Identify which cell holds the provided text, then report its (X, Y) central coordinate. 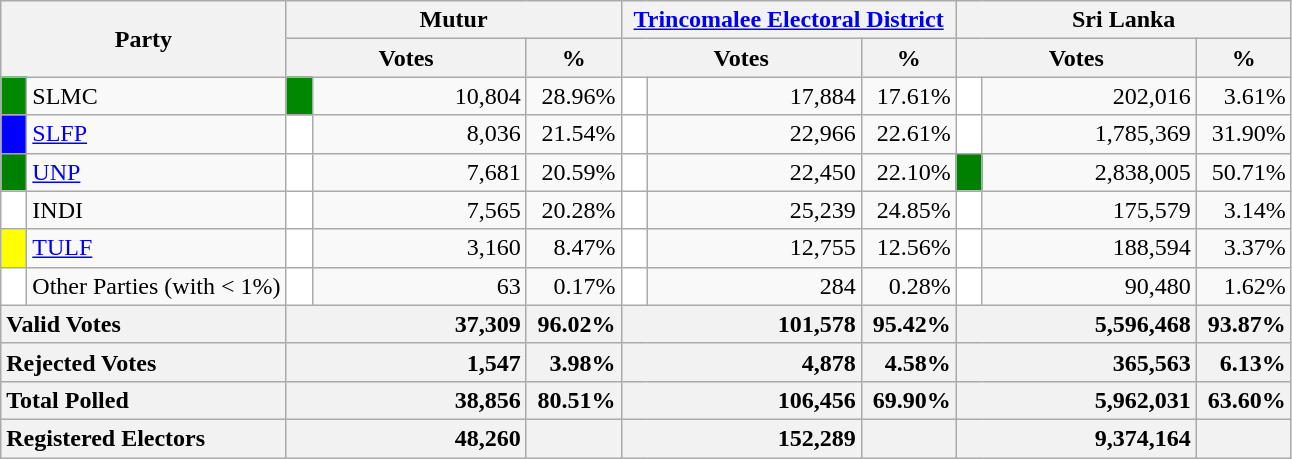
50.71% (1244, 172)
Total Polled (144, 400)
0.17% (574, 286)
37,309 (406, 324)
3.37% (1244, 248)
3,160 (419, 248)
0.28% (908, 286)
3.14% (1244, 210)
90,480 (1089, 286)
38,856 (406, 400)
SLFP (156, 134)
284 (754, 286)
1.62% (1244, 286)
22.61% (908, 134)
2,838,005 (1089, 172)
Registered Electors (144, 438)
Trincomalee Electoral District (788, 20)
20.28% (574, 210)
175,579 (1089, 210)
93.87% (1244, 324)
Valid Votes (144, 324)
63.60% (1244, 400)
1,547 (406, 362)
3.61% (1244, 96)
28.96% (574, 96)
4,878 (741, 362)
9,374,164 (1076, 438)
4.58% (908, 362)
106,456 (741, 400)
UNP (156, 172)
Other Parties (with < 1%) (156, 286)
Party (144, 39)
5,596,468 (1076, 324)
3.98% (574, 362)
202,016 (1089, 96)
22.10% (908, 172)
Rejected Votes (144, 362)
TULF (156, 248)
SLMC (156, 96)
80.51% (574, 400)
69.90% (908, 400)
188,594 (1089, 248)
96.02% (574, 324)
6.13% (1244, 362)
17,884 (754, 96)
31.90% (1244, 134)
48,260 (406, 438)
25,239 (754, 210)
Sri Lanka (1124, 20)
1,785,369 (1089, 134)
101,578 (741, 324)
24.85% (908, 210)
12,755 (754, 248)
152,289 (741, 438)
INDI (156, 210)
22,966 (754, 134)
5,962,031 (1076, 400)
21.54% (574, 134)
17.61% (908, 96)
8,036 (419, 134)
95.42% (908, 324)
22,450 (754, 172)
20.59% (574, 172)
10,804 (419, 96)
365,563 (1076, 362)
8.47% (574, 248)
63 (419, 286)
12.56% (908, 248)
7,681 (419, 172)
Mutur (454, 20)
7,565 (419, 210)
